Determine the [X, Y] coordinate at the center of the cell enclosing the given text.  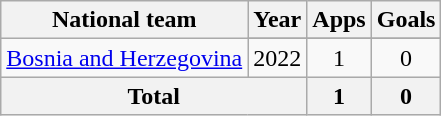
Goals [406, 20]
Apps [339, 20]
National team [124, 20]
2022 [278, 58]
Bosnia and Herzegovina [124, 58]
Year [278, 20]
Total [154, 96]
